Extract the [X, Y] coordinate from the center of the cell holding the provided text.  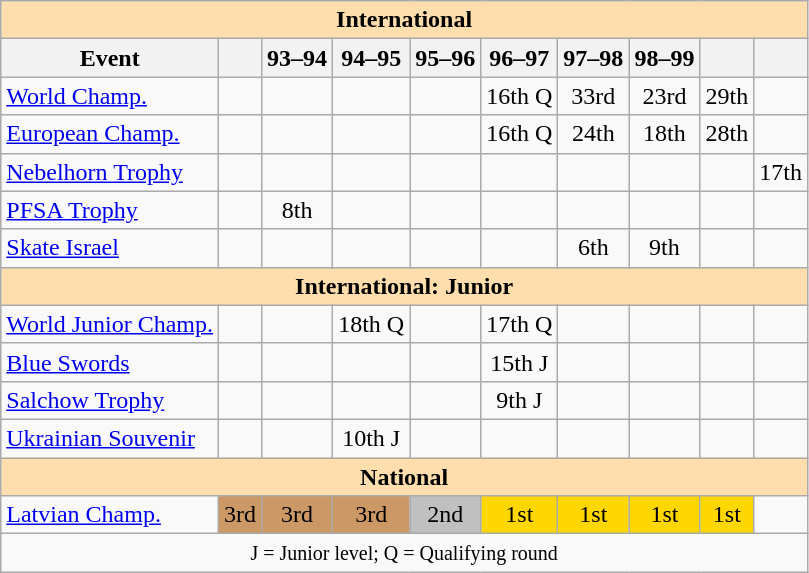
Event [110, 58]
8th [298, 210]
17th [781, 172]
World Junior Champ. [110, 324]
Skate Israel [110, 248]
International [404, 20]
98–99 [664, 58]
9th [664, 248]
International: Junior [404, 286]
Salchow Trophy [110, 400]
J = Junior level; Q = Qualifying round [404, 553]
95–96 [446, 58]
33rd [594, 96]
World Champ. [110, 96]
23rd [664, 96]
Latvian Champ. [110, 515]
93–94 [298, 58]
2nd [446, 515]
10th J [372, 438]
European Champ. [110, 134]
9th J [520, 400]
Blue Swords [110, 362]
6th [594, 248]
28th [727, 134]
94–95 [372, 58]
18th Q [372, 324]
Ukrainian Souvenir [110, 438]
24th [594, 134]
97–98 [594, 58]
PFSA Trophy [110, 210]
15th J [520, 362]
Nebelhorn Trophy [110, 172]
National [404, 477]
17th Q [520, 324]
96–97 [520, 58]
18th [664, 134]
29th [727, 96]
